Output the (X, Y) coordinate of the center of the cell containing the given text.  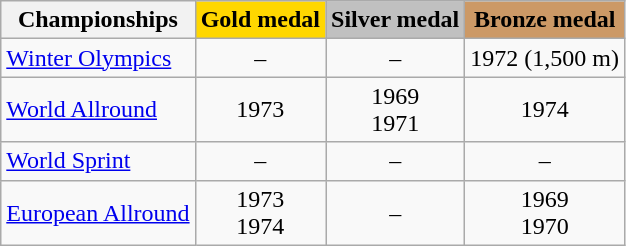
1969 1971 (396, 110)
Winter Olympics (98, 58)
1973 (260, 110)
World Sprint (98, 161)
Championships (98, 20)
1969 1970 (545, 212)
European Allround (98, 212)
Bronze medal (545, 20)
1973 1974 (260, 212)
Silver medal (396, 20)
World Allround (98, 110)
1974 (545, 110)
Gold medal (260, 20)
1972 (1,500 m) (545, 58)
